Capture the cell that displays the provided text and extract its [x, y] central coordinate. 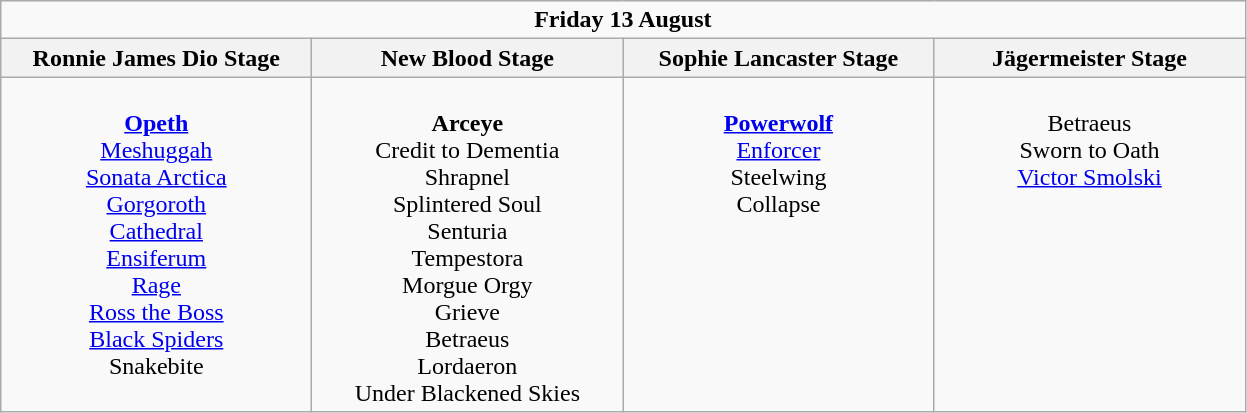
Betraeus Sworn to Oath Victor Smolski [1090, 244]
Opeth Meshuggah Sonata Arctica Gorgoroth Cathedral Ensiferum Rage Ross the Boss Black Spiders Snakebite [156, 244]
Friday 13 August [623, 20]
Arceye Credit to Dementia Shrapnel Splintered Soul Senturia Tempestora Morgue Orgy Grieve Betraeus Lordaeron Under Blackened Skies [468, 244]
Powerwolf Enforcer Steelwing Collapse [778, 244]
Jägermeister Stage [1090, 58]
Sophie Lancaster Stage [778, 58]
New Blood Stage [468, 58]
Ronnie James Dio Stage [156, 58]
